Find where the given text appears and provide that cell's center as [x, y] coordinate. 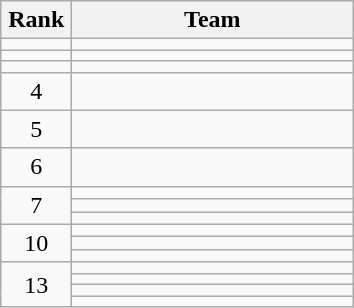
4 [36, 91]
5 [36, 129]
Rank [36, 20]
13 [36, 284]
10 [36, 243]
7 [36, 205]
Team [212, 20]
6 [36, 167]
